Extract the (X, Y) coordinate from the center of the cell holding the provided text.  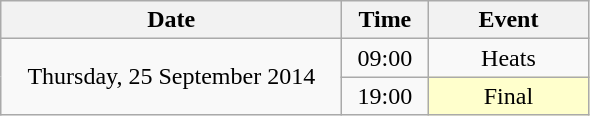
09:00 (385, 58)
Date (172, 20)
Event (508, 20)
19:00 (385, 96)
Time (385, 20)
Final (508, 96)
Heats (508, 58)
Thursday, 25 September 2014 (172, 77)
